Pinpoint the cell where the given text exists, returning its (x, y) midpoint coordinate. 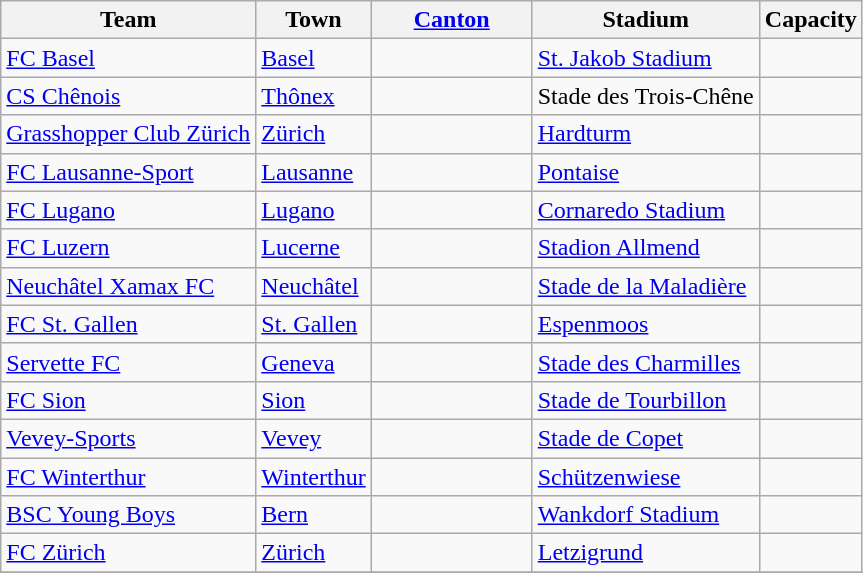
Schützenwiese (646, 477)
Winterthur (314, 477)
Stade de Copet (646, 438)
Lausanne (314, 172)
Vevey (314, 438)
Hardturm (646, 134)
Thônex (314, 96)
St. Jakob Stadium (646, 58)
FC Winterthur (128, 477)
Stade des Charmilles (646, 362)
Wankdorf Stadium (646, 515)
Canton (452, 20)
Neuchâtel (314, 286)
Stadion Allmend (646, 248)
Team (128, 20)
Lucerne (314, 248)
Vevey-Sports (128, 438)
Sion (314, 400)
Lugano (314, 210)
FC Lausanne-Sport (128, 172)
Letzigrund (646, 553)
Pontaise (646, 172)
Stadium (646, 20)
CS Chênois (128, 96)
Basel (314, 58)
FC Basel (128, 58)
Servette FC (128, 362)
Grasshopper Club Zürich (128, 134)
FC Sion (128, 400)
Espenmoos (646, 324)
Geneva (314, 362)
Stade de la Maladière (646, 286)
Stade des Trois-Chêne (646, 96)
Town (314, 20)
Cornaredo Stadium (646, 210)
Capacity (810, 20)
Stade de Tourbillon (646, 400)
BSC Young Boys (128, 515)
FC Luzern (128, 248)
FC St. Gallen (128, 324)
FC Zürich (128, 553)
St. Gallen (314, 324)
Bern (314, 515)
FC Lugano (128, 210)
Neuchâtel Xamax FC (128, 286)
